Extract the (X, Y) coordinate from the center of the cell holding the provided text.  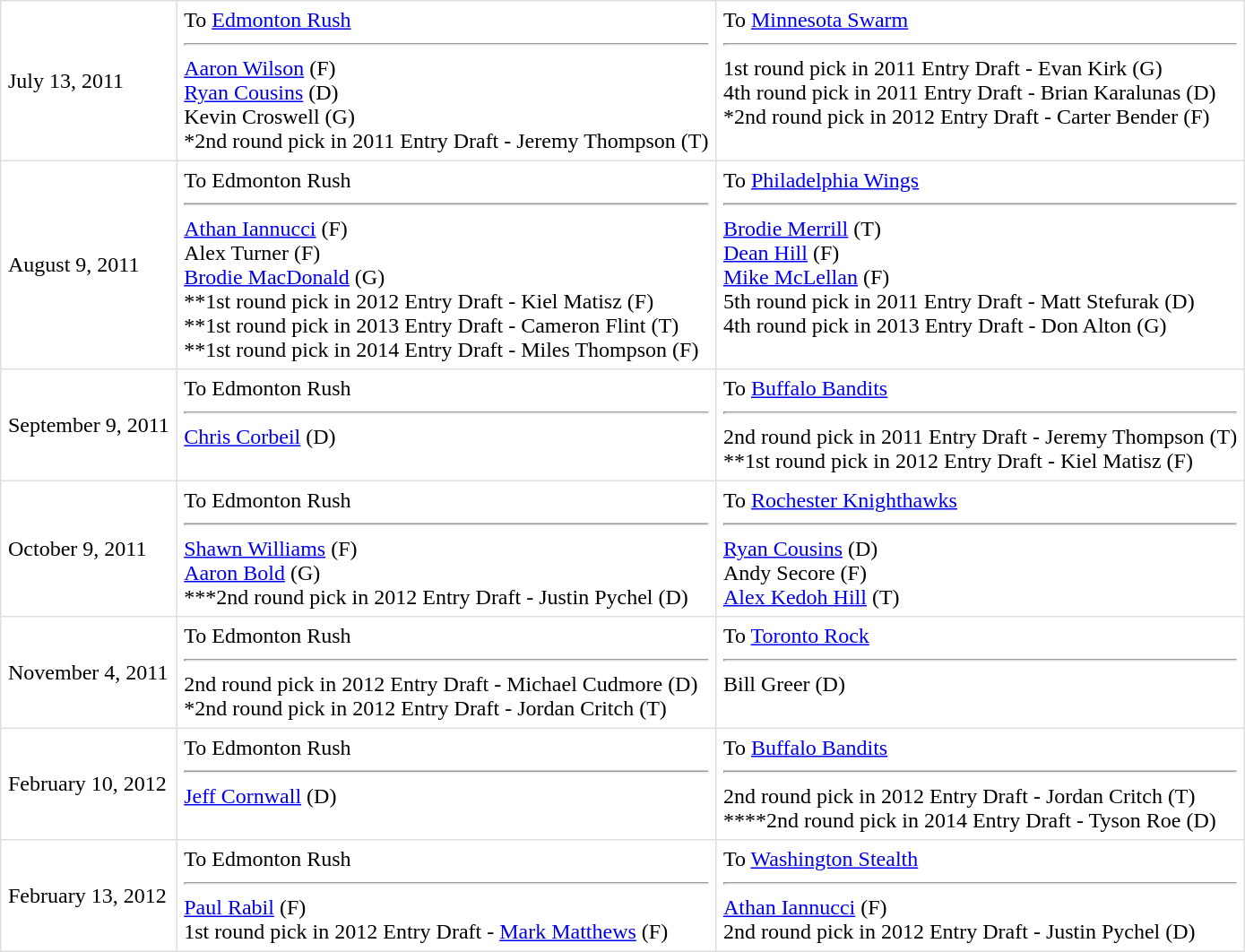
To Edmonton RushAaron Wilson (F)Ryan Cousins (D)Kevin Croswell (G)*2nd round pick in 2011 Entry Draft - Jeremy Thompson (T) (446, 81)
November 4, 2011 (89, 672)
February 13, 2012 (89, 896)
To Edmonton Rush Jeff Cornwall (D) (446, 783)
To Edmonton RushChris Corbeil (D) (446, 425)
To Edmonton Rush 2nd round pick in 2012 Entry Draft - Michael Cudmore (D)*2nd round pick in 2012 Entry Draft - Jordan Critch (T) (446, 672)
To Toronto Rock Bill Greer (D) (981, 672)
To Rochester KnighthawksRyan Cousins (D)Andy Secore (F)Alex Kedoh Hill (T) (981, 549)
September 9, 2011 (89, 425)
July 13, 2011 (89, 81)
To Edmonton Rush Paul Rabil (F)1st round pick in 2012 Entry Draft - Mark Matthews (F) (446, 896)
To Buffalo Bandits 2nd round pick in 2012 Entry Draft - Jordan Critch (T)****2nd round pick in 2014 Entry Draft - Tyson Roe (D) (981, 783)
August 9, 2011 (89, 264)
February 10, 2012 (89, 783)
To Washington Stealth Athan Iannucci (F)2nd round pick in 2012 Entry Draft - Justin Pychel (D) (981, 896)
To Buffalo Bandits2nd round pick in 2011 Entry Draft - Jeremy Thompson (T)**1st round pick in 2012 Entry Draft - Kiel Matisz (F) (981, 425)
To Edmonton RushShawn Williams (F)Aaron Bold (G)***2nd round pick in 2012 Entry Draft - Justin Pychel (D) (446, 549)
October 9, 2011 (89, 549)
